Return the [x, y] coordinate for the center point of the cell that contains the specified text.  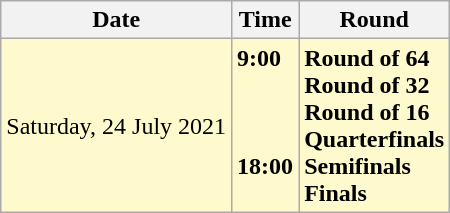
Date [116, 20]
9:00 18:00 [266, 126]
Saturday, 24 July 2021 [116, 126]
Round [374, 20]
Round of 64Round of 32Round of 16QuarterfinalsSemifinalsFinals [374, 126]
Time [266, 20]
